Identify which cell holds the provided text, then report its [x, y] central coordinate. 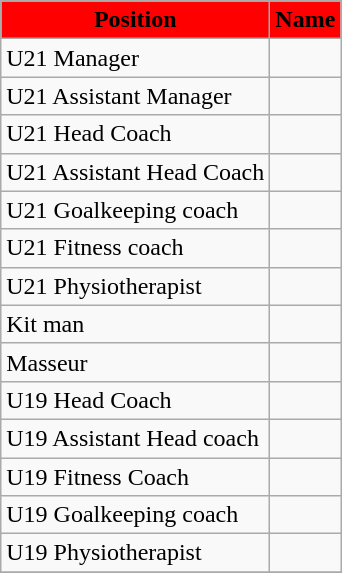
U21 Manager [136, 58]
Masseur [136, 362]
U19 Head Coach [136, 400]
U21 Physiotherapist [136, 286]
Name [306, 20]
U21 Head Coach [136, 134]
Kit man [136, 324]
U19 Physiotherapist [136, 553]
U19 Goalkeeping coach [136, 515]
Position [136, 20]
U19 Assistant Head coach [136, 438]
U21 Assistant Manager [136, 96]
U21 Assistant Head Coach [136, 172]
U21 Goalkeeping coach [136, 210]
U21 Fitness coach [136, 248]
U19 Fitness Coach [136, 477]
